For the text-containing cell, return its midpoint in [x, y] coordinate format. 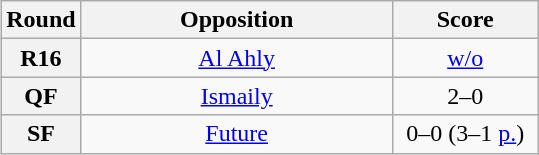
Ismaily [236, 96]
w/o [465, 58]
QF [41, 96]
0–0 (3–1 p.) [465, 134]
2–0 [465, 96]
Opposition [236, 20]
R16 [41, 58]
Al Ahly [236, 58]
SF [41, 134]
Score [465, 20]
Future [236, 134]
Round [41, 20]
